Output the [x, y] coordinate of the center of the cell containing the given text.  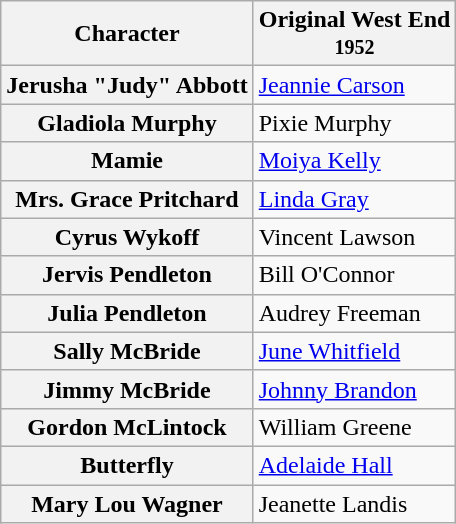
Original West End1952 [354, 34]
Jervis Pendleton [127, 275]
Jimmy McBride [127, 389]
Bill O'Connor [354, 275]
Mrs. Grace Pritchard [127, 199]
Butterfly [127, 465]
Character [127, 34]
Sally McBride [127, 351]
Gordon McLintock [127, 427]
William Greene [354, 427]
Audrey Freeman [354, 313]
Johnny Brandon [354, 389]
Mary Lou Wagner [127, 503]
Adelaide Hall [354, 465]
Gladiola Murphy [127, 123]
Vincent Lawson [354, 237]
Mamie [127, 161]
June Whitfield [354, 351]
Jeannie Carson [354, 85]
Jeanette Landis [354, 503]
Pixie Murphy [354, 123]
Julia Pendleton [127, 313]
Linda Gray [354, 199]
Cyrus Wykoff [127, 237]
Moiya Kelly [354, 161]
Jerusha "Judy" Abbott [127, 85]
